Return [X, Y] of the center of cell containing provided text 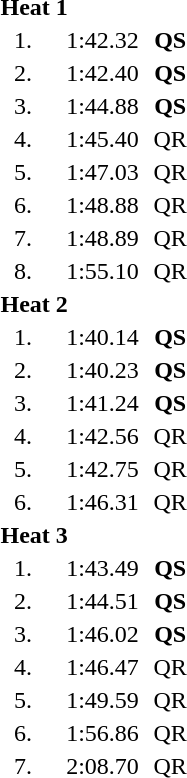
1:47.03 [102, 172]
1:44.51 [102, 601]
1:42.56 [102, 436]
1:45.40 [102, 139]
1:42.40 [102, 73]
1:40.23 [102, 370]
1:46.02 [102, 634]
1:42.32 [102, 40]
1:44.88 [102, 106]
1:56.86 [102, 733]
1:40.14 [102, 337]
1:42.75 [102, 469]
1:48.89 [102, 238]
1:46.47 [102, 667]
1:41.24 [102, 403]
1:55.10 [102, 271]
1:49.59 [102, 700]
1:43.49 [102, 568]
1:46.31 [102, 502]
1:48.88 [102, 205]
